Detect which cell encompasses the target text, then output its [X, Y] center coordinate. 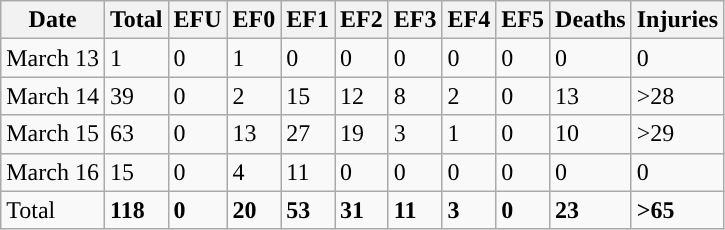
31 [362, 210]
10 [591, 134]
27 [308, 134]
8 [415, 96]
Date [53, 20]
4 [254, 172]
March 16 [53, 172]
March 13 [53, 58]
19 [362, 134]
>28 [677, 96]
Deaths [591, 20]
>65 [677, 210]
12 [362, 96]
Injuries [677, 20]
20 [254, 210]
EF1 [308, 20]
39 [136, 96]
EF4 [469, 20]
118 [136, 210]
EF0 [254, 20]
23 [591, 210]
EFU [198, 20]
March 14 [53, 96]
53 [308, 210]
>29 [677, 134]
March 15 [53, 134]
EF3 [415, 20]
EF2 [362, 20]
EF5 [523, 20]
63 [136, 134]
